Determine the (x, y) coordinate at the center of the cell enclosing the given text.  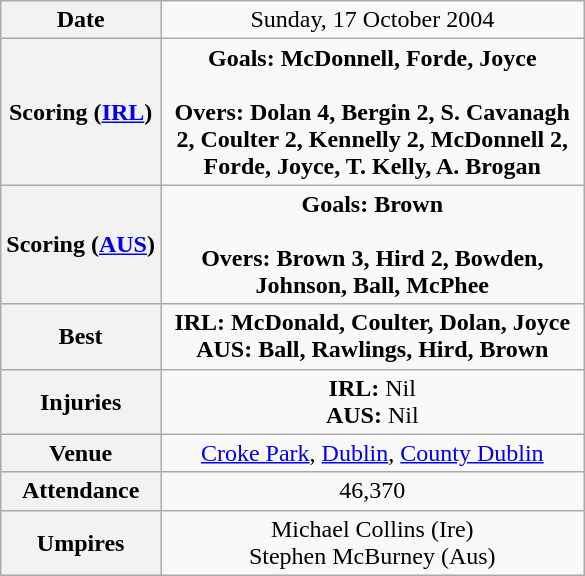
Scoring (AUS) (81, 244)
Sunday, 17 October 2004 (372, 20)
Best (81, 336)
Venue (81, 453)
Goals: Brown Overs: Brown 3, Hird 2, Bowden, Johnson, Ball, McPhee (372, 244)
Umpires (81, 542)
Michael Collins (Ire) Stephen McBurney (Aus) (372, 542)
46,370 (372, 491)
IRL: Nil AUS: Nil (372, 402)
Croke Park, Dublin, County Dublin (372, 453)
Attendance (81, 491)
Goals: McDonnell, Forde, Joyce Overs: Dolan 4, Bergin 2, S. Cavanagh 2, Coulter 2, Kennelly 2, McDonnell 2, Forde, Joyce, T. Kelly, A. Brogan (372, 112)
IRL: McDonald, Coulter, Dolan, Joyce AUS: Ball, Rawlings, Hird, Brown (372, 336)
Date (81, 20)
Injuries (81, 402)
Scoring (IRL) (81, 112)
